Pinpoint the cell where the given text exists, returning its [X, Y] midpoint coordinate. 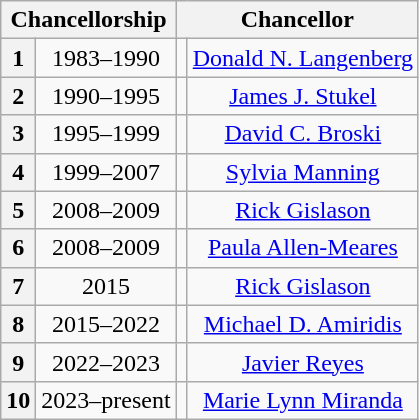
10 [18, 400]
1983–1990 [106, 58]
3 [18, 134]
1999–2007 [106, 172]
4 [18, 172]
8 [18, 324]
James J. Stukel [302, 96]
2015–2022 [106, 324]
Sylvia Manning [302, 172]
1990–1995 [106, 96]
2022–2023 [106, 362]
Chancellorship [88, 20]
9 [18, 362]
5 [18, 210]
2015 [106, 286]
2023–present [106, 400]
Marie Lynn Miranda [302, 400]
Javier Reyes [302, 362]
Donald N. Langenberg [302, 58]
1 [18, 58]
7 [18, 286]
David C. Broski [302, 134]
1995–1999 [106, 134]
2 [18, 96]
6 [18, 248]
Paula Allen-Meares [302, 248]
Chancellor [297, 20]
Michael D. Amiridis [302, 324]
